Pinpoint the cell where the given text exists, returning its (X, Y) midpoint coordinate. 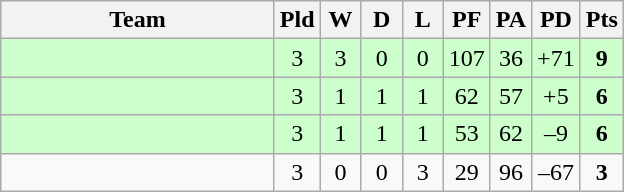
96 (510, 172)
53 (466, 134)
Team (138, 20)
29 (466, 172)
Pld (297, 20)
+5 (556, 96)
PF (466, 20)
9 (602, 58)
–9 (556, 134)
–67 (556, 172)
PD (556, 20)
Pts (602, 20)
D (382, 20)
+71 (556, 58)
57 (510, 96)
PA (510, 20)
36 (510, 58)
L (422, 20)
W (340, 20)
107 (466, 58)
